From the cell containing the given text, extract its center point as [x, y] coordinate. 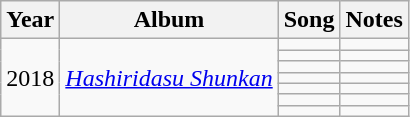
Album [169, 20]
2018 [30, 78]
Hashiridasu Shunkan [169, 78]
Year [30, 20]
Notes [374, 20]
Song [309, 20]
